Identify which cell holds the provided text, then report its [X, Y] central coordinate. 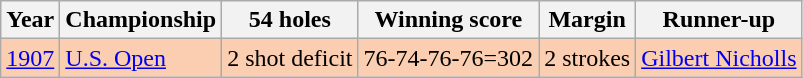
Runner-up [719, 20]
Winning score [448, 20]
1907 [30, 58]
2 strokes [588, 58]
Gilbert Nicholls [719, 58]
54 holes [290, 20]
Championship [141, 20]
76-74-76-76=302 [448, 58]
2 shot deficit [290, 58]
Margin [588, 20]
U.S. Open [141, 58]
Year [30, 20]
